Detect which cell encompasses the target text, then output its [x, y] center coordinate. 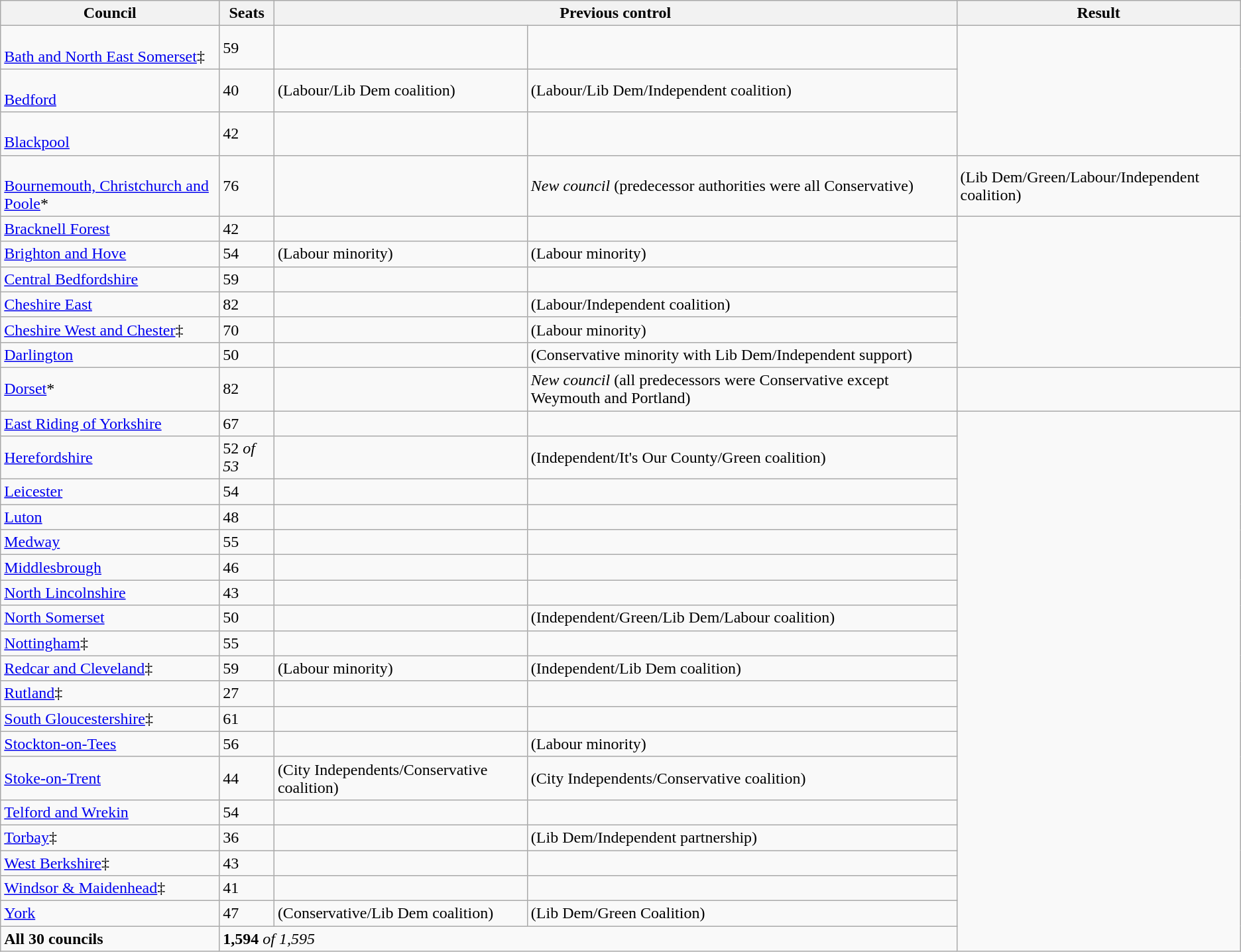
76 [247, 186]
52 of 53 [247, 457]
York [110, 914]
All 30 councils [110, 939]
Telford and Wrekin [110, 812]
Blackpool [110, 134]
Windsor & Maidenhead‡ [110, 888]
Cheshire West and Chester‡ [110, 329]
67 [247, 424]
Result [1098, 13]
Torbay‡ [110, 837]
(Independent/It's Our County/Green coalition) [742, 457]
Darlington [110, 355]
Bournemouth, Christchurch and Poole* [110, 186]
46 [247, 567]
27 [247, 693]
Leicester [110, 492]
(Labour/Independent coalition) [742, 304]
West Berkshire‡ [110, 863]
Middlesbrough [110, 567]
61 [247, 719]
40 [247, 90]
Luton [110, 517]
Dorset* [110, 388]
Previous control [615, 13]
Bedford [110, 90]
Rutland‡ [110, 693]
1,594 of 1,595 [588, 939]
North Somerset [110, 618]
New council (all predecessors were Conservative except Weymouth and Portland) [742, 388]
70 [247, 329]
(Labour/Lib Dem coalition) [400, 90]
New council (predecessor authorities were all Conservative) [742, 186]
Cheshire East [110, 304]
(Independent/Lib Dem coalition) [742, 668]
(Independent/Green/Lib Dem/Labour coalition) [742, 618]
Stockton-on-Tees [110, 744]
Medway [110, 542]
44 [247, 778]
36 [247, 837]
Brighton and Hove [110, 254]
56 [247, 744]
South Gloucestershire‡ [110, 719]
(Conservative/Lib Dem coalition) [400, 914]
Stoke-on-Trent [110, 778]
Central Bedfordshire [110, 279]
Redcar and Cleveland‡ [110, 668]
Bracknell Forest [110, 229]
North Lincolnshire [110, 593]
Bath and North East Somerset‡ [110, 48]
Nottingham‡ [110, 643]
(Lib Dem/Green Coalition) [742, 914]
Seats [247, 13]
(Labour/Lib Dem/Independent coalition) [742, 90]
Herefordshire [110, 457]
41 [247, 888]
(Lib Dem/Green/Labour/Independent coalition) [1098, 186]
(Conservative minority with Lib Dem/Independent support) [742, 355]
East Riding of Yorkshire [110, 424]
47 [247, 914]
Council [110, 13]
(Lib Dem/Independent partnership) [742, 837]
48 [247, 517]
